Pinpoint the cell where the given text exists, returning its (x, y) midpoint coordinate. 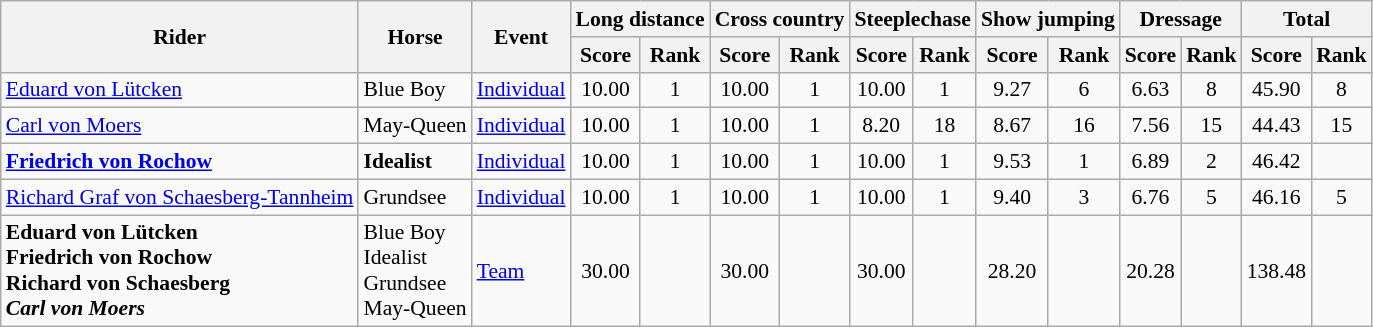
7.56 (1150, 126)
Eduard von Lütcken Friedrich von Rochow Richard von Schaesberg Carl von Moers (180, 271)
46.16 (1276, 197)
16 (1084, 126)
Event (522, 36)
9.40 (1012, 197)
28.20 (1012, 271)
20.28 (1150, 271)
Friedrich von Rochow (180, 162)
2 (1212, 162)
Eduard von Lütcken (180, 90)
3 (1084, 197)
Idealist (414, 162)
Steeplechase (912, 19)
9.27 (1012, 90)
Blue Boy (414, 90)
Rider (180, 36)
8.20 (881, 126)
Cross country (780, 19)
6.76 (1150, 197)
6 (1084, 90)
138.48 (1276, 271)
Carl von Moers (180, 126)
Richard Graf von Schaesberg-Tannheim (180, 197)
May-Queen (414, 126)
8.67 (1012, 126)
45.90 (1276, 90)
Dressage (1181, 19)
9.53 (1012, 162)
6.63 (1150, 90)
46.42 (1276, 162)
Long distance (640, 19)
Blue Boy Idealist Grundsee May-Queen (414, 271)
Team (522, 271)
18 (944, 126)
Grundsee (414, 197)
Total (1307, 19)
Horse (414, 36)
44.43 (1276, 126)
Show jumping (1048, 19)
6.89 (1150, 162)
